For the text-containing cell, return its midpoint in [x, y] coordinate format. 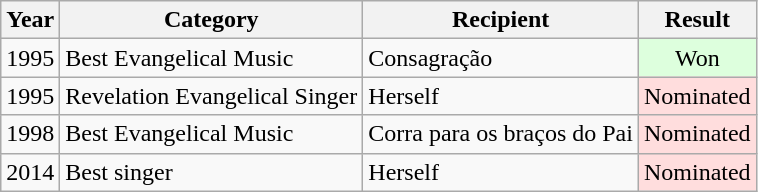
Corra para os braços do Pai [501, 134]
Category [212, 20]
2014 [30, 172]
Recipient [501, 20]
Won [697, 58]
Best singer [212, 172]
Consagração [501, 58]
Revelation Evangelical Singer [212, 96]
Year [30, 20]
1998 [30, 134]
Result [697, 20]
